Return the [x, y] coordinate for the center point of the cell that contains the specified text.  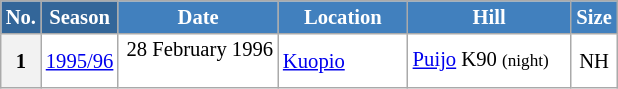
Season [80, 16]
Date [198, 16]
NH [594, 60]
Location [343, 16]
1 [21, 60]
Puijo K90 (night) [490, 60]
Hill [490, 16]
Kuopio [343, 60]
Size [594, 16]
No. [21, 16]
28 February 1996 [198, 60]
1995/96 [80, 60]
